For the text-containing cell, return its midpoint in (X, Y) coordinate format. 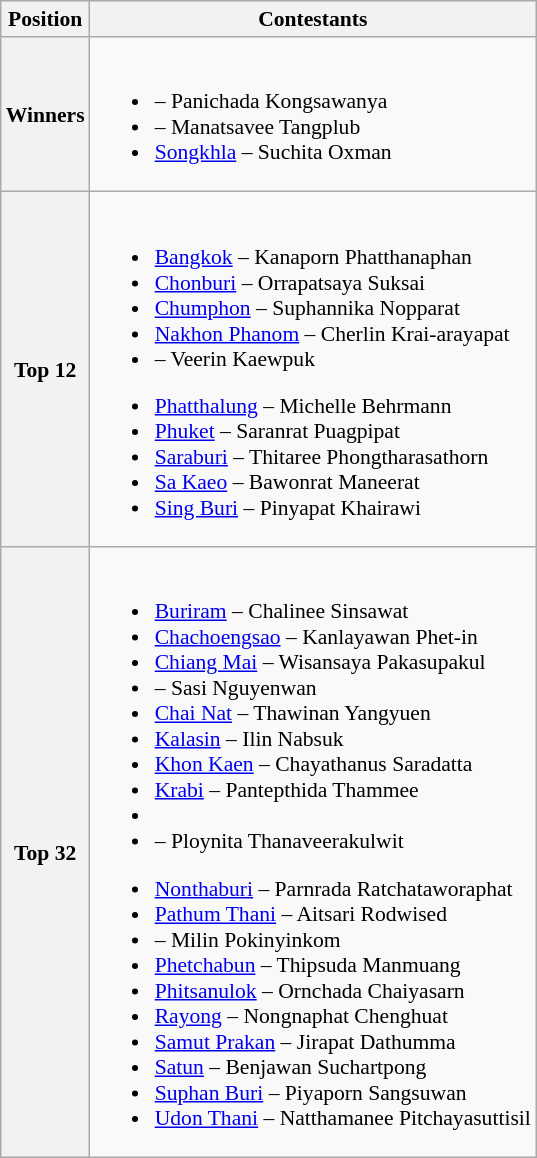
– Panichada Kongsawanya – Manatsavee TangplubSongkhla – Suchita Oxman (313, 114)
Winners (46, 114)
Top 12 (46, 370)
Top 32 (46, 852)
Contestants (313, 19)
Position (46, 19)
